From the cell containing the given text, extract its center point as (x, y) coordinate. 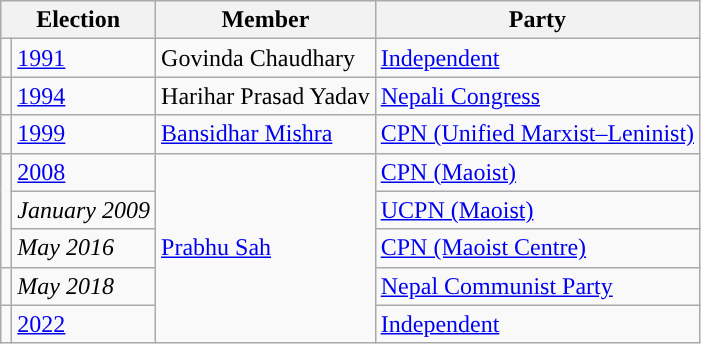
UCPN (Maoist) (537, 210)
2008 (84, 172)
CPN (Maoist) (537, 172)
May 2018 (84, 286)
Nepali Congress (537, 96)
Party (537, 20)
Bansidhar Mishra (266, 134)
1991 (84, 58)
1994 (84, 96)
Prabhu Sah (266, 248)
January 2009 (84, 210)
CPN (Maoist Centre) (537, 248)
May 2016 (84, 248)
2022 (84, 324)
Govinda Chaudhary (266, 58)
Election (78, 20)
Member (266, 20)
Nepal Communist Party (537, 286)
1999 (84, 134)
Harihar Prasad Yadav (266, 96)
CPN (Unified Marxist–Leninist) (537, 134)
